Determine the (X, Y) coordinate at the center of the cell enclosing the given text.  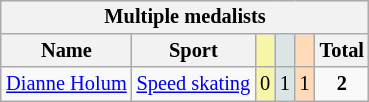
Sport (194, 51)
Name (66, 51)
2 (342, 84)
0 (265, 84)
Total (342, 51)
Dianne Holum (66, 84)
Multiple medalists (185, 17)
Speed skating (194, 84)
